Detect which cell encompasses the target text, then output its [X, Y] center coordinate. 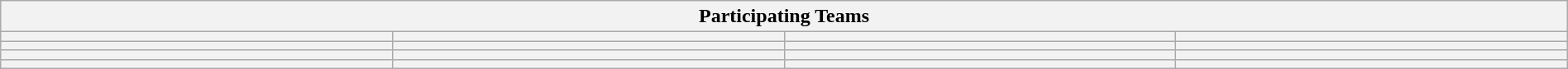
Participating Teams [784, 16]
